From the cell containing the given text, extract its center point as [X, Y] coordinate. 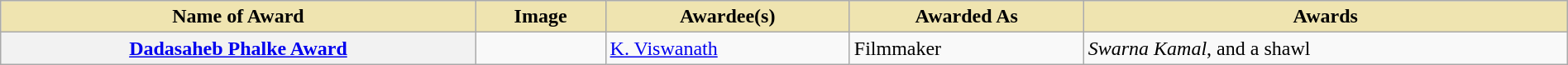
Awarded As [966, 17]
K. Viswanath [728, 48]
Swarna Kamal, and a shawl [1325, 48]
Dadasaheb Phalke Award [238, 48]
Image [541, 17]
Name of Award [238, 17]
Filmmaker [966, 48]
Awardee(s) [728, 17]
Awards [1325, 17]
